Search for the cell housing the specified text and yield its [X, Y] center coordinate. 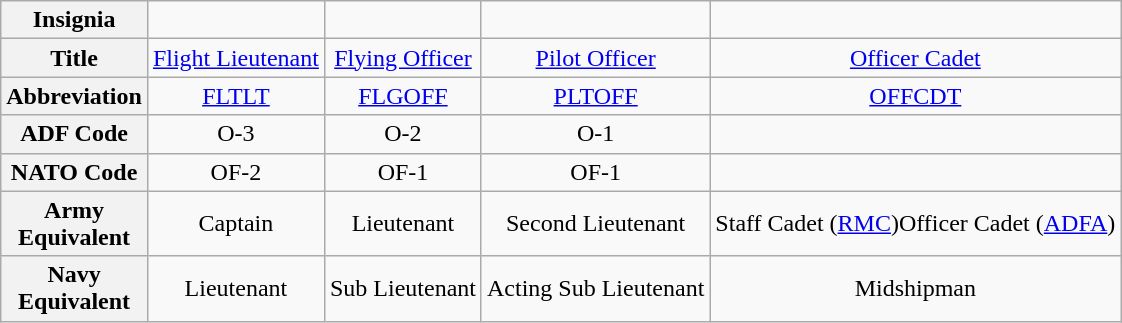
NATO Code [74, 172]
Title [74, 58]
PLTOFF [595, 96]
Acting Sub Lieutenant [595, 288]
Pilot Officer [595, 58]
Second Lieutenant [595, 224]
FLTLT [236, 96]
OF-2 [236, 172]
Abbreviation [74, 96]
FLGOFF [402, 96]
Sub Lieutenant [402, 288]
Navy Equivalent [74, 288]
Army Equivalent [74, 224]
Captain [236, 224]
Flight Lieutenant [236, 58]
Staff Cadet (RMC)Officer Cadet (ADFA) [916, 224]
Flying Officer [402, 58]
Insignia [74, 20]
Midshipman [916, 288]
OFFCDT [916, 96]
ADF Code [74, 134]
O-2 [402, 134]
O-1 [595, 134]
Officer Cadet [916, 58]
O-3 [236, 134]
